Search for the cell housing the specified text and yield its (x, y) center coordinate. 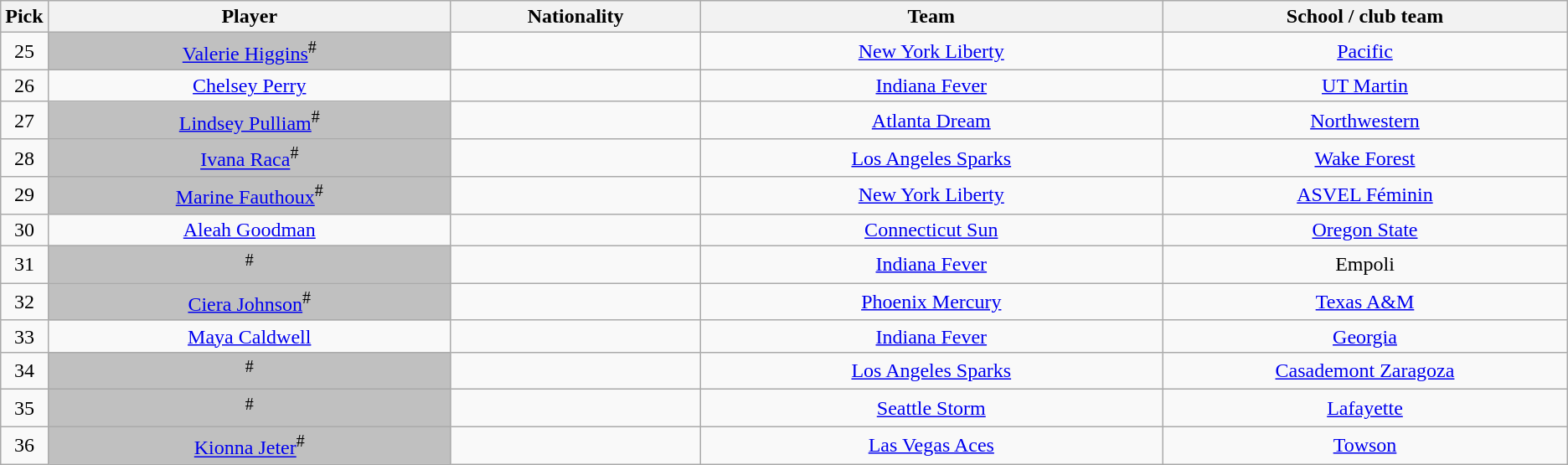
Empoli (1365, 265)
29 (24, 196)
28 (24, 158)
35 (24, 409)
26 (24, 85)
Oregon State (1365, 230)
Marine Fauthoux# (250, 196)
Casademont Zaragoza (1365, 370)
30 (24, 230)
Texas A&M (1365, 302)
Aleah Goodman (250, 230)
31 (24, 265)
Maya Caldwell (250, 336)
25 (24, 52)
Player (250, 17)
UT Martin (1365, 85)
Northwestern (1365, 121)
34 (24, 370)
Towson (1365, 446)
Las Vegas Aces (931, 446)
ASVEL Féminin (1365, 196)
Phoenix Mercury (931, 302)
Pacific (1365, 52)
Atlanta Dream (931, 121)
Connecticut Sun (931, 230)
School / club team (1365, 17)
Ciera Johnson# (250, 302)
Ivana Raca# (250, 158)
Nationality (575, 17)
Lafayette (1365, 409)
33 (24, 336)
Kionna Jeter# (250, 446)
32 (24, 302)
Georgia (1365, 336)
Team (931, 17)
Valerie Higgins# (250, 52)
Lindsey Pulliam# (250, 121)
27 (24, 121)
Seattle Storm (931, 409)
Pick (24, 17)
36 (24, 446)
Chelsey Perry (250, 85)
Wake Forest (1365, 158)
